Scan for the cell matching the given text and deliver its [X, Y] coordinate at center. 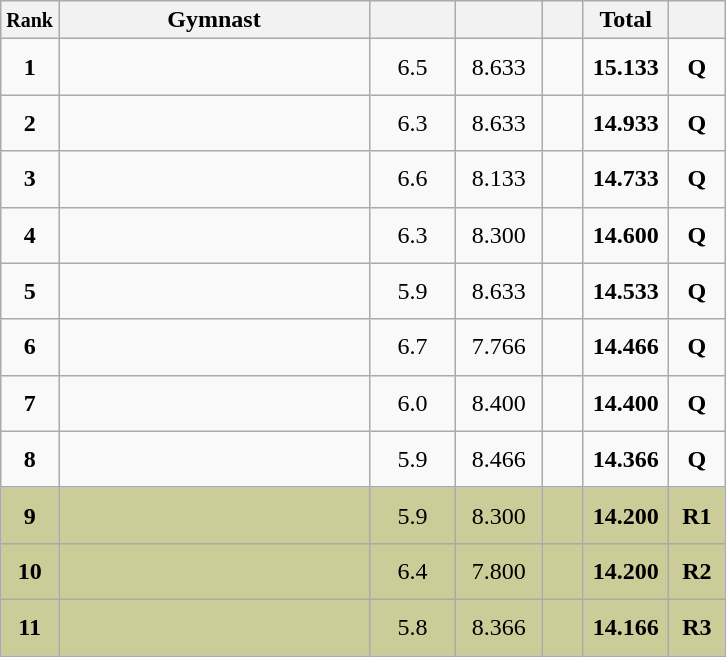
8.466 [499, 459]
10 [30, 571]
5 [30, 291]
3 [30, 179]
6.5 [413, 67]
7.766 [499, 347]
14.366 [626, 459]
14.466 [626, 347]
6.6 [413, 179]
7 [30, 403]
8.366 [499, 627]
1 [30, 67]
7.800 [499, 571]
8.133 [499, 179]
R1 [697, 515]
14.600 [626, 235]
5.8 [413, 627]
Gymnast [214, 20]
14.733 [626, 179]
8.400 [499, 403]
14.400 [626, 403]
14.166 [626, 627]
R3 [697, 627]
R2 [697, 571]
14.533 [626, 291]
2 [30, 123]
6 [30, 347]
9 [30, 515]
15.133 [626, 67]
6.0 [413, 403]
6.4 [413, 571]
Total [626, 20]
11 [30, 627]
4 [30, 235]
8 [30, 459]
6.7 [413, 347]
Rank [30, 20]
14.933 [626, 123]
